Return (x, y) of the center of cell containing provided text 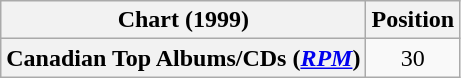
Position (413, 20)
30 (413, 58)
Canadian Top Albums/CDs (RPM) (184, 58)
Chart (1999) (184, 20)
